Return the [X, Y] coordinate for the center point of the cell that contains the specified text.  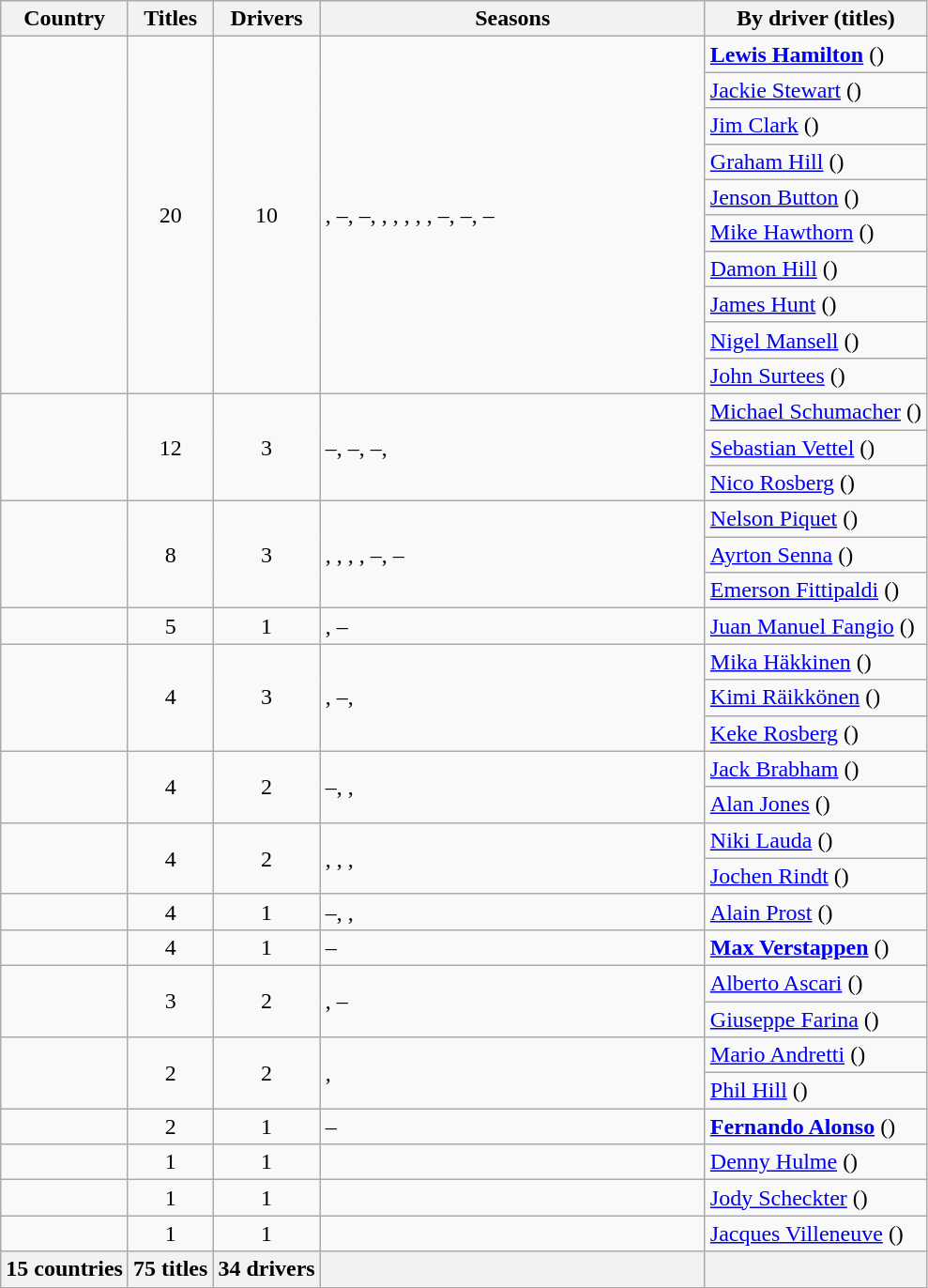
20 [170, 216]
Emerson Fittipaldi () [815, 590]
Ayrton Senna () [815, 555]
Sebastian Vettel () [815, 448]
Mario Andretti () [815, 1055]
Alberto Ascari () [815, 983]
Graham Hill () [815, 161]
Giuseppe Farina () [815, 1019]
Alan Jones () [815, 805]
Nico Rosberg () [815, 483]
Jim Clark () [815, 126]
Nigel Mansell () [815, 340]
John Surtees () [815, 376]
Jacques Villeneuve () [815, 1234]
Niki Lauda () [815, 840]
Denny Hulme () [815, 1162]
Titles [170, 19]
Jack Brabham () [815, 769]
Fernando Alonso () [815, 1127]
By driver (titles) [815, 19]
Alain Prost () [815, 912]
75 titles [170, 1269]
Seasons [512, 19]
Mika Häkkinen () [815, 662]
Drivers [266, 19]
, –, –, , , , , , –, –, – [512, 216]
Max Verstappen () [815, 947]
Jackie Stewart () [815, 90]
Juan Manuel Fangio () [815, 626]
, [512, 1073]
–, –, –, [512, 447]
34 drivers [266, 1269]
10 [266, 216]
James Hunt () [815, 304]
Country [65, 19]
15 countries [65, 1269]
Nelson Piquet () [815, 519]
12 [170, 447]
Kimi Räikkönen () [815, 698]
Keke Rosberg () [815, 733]
Jody Scheckter () [815, 1198]
Phil Hill () [815, 1091]
8 [170, 555]
, , , , –, – [512, 555]
Jochen Rindt () [815, 876]
Jenson Button () [815, 197]
Mike Hawthorn () [815, 233]
5 [170, 626]
, –, [512, 698]
Damon Hill () [815, 268]
, , , [512, 858]
Lewis Hamilton () [815, 54]
Michael Schumacher () [815, 411]
